For the text-containing cell, return its midpoint in (x, y) coordinate format. 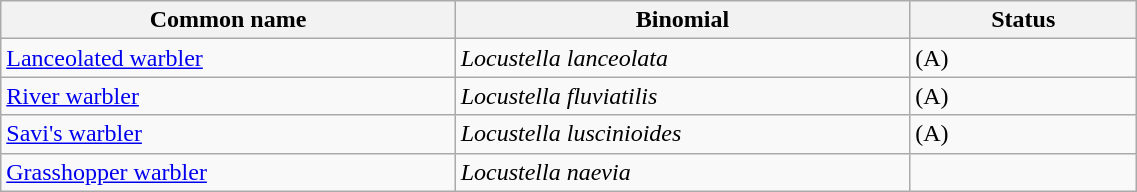
Locustella lanceolata (682, 58)
Grasshopper warbler (228, 172)
Locustella fluviatilis (682, 96)
Common name (228, 20)
Locustella luscinioides (682, 134)
Lanceolated warbler (228, 58)
Savi's warbler (228, 134)
River warbler (228, 96)
Status (1024, 20)
Binomial (682, 20)
Locustella naevia (682, 172)
